Extract the [X, Y] coordinate from the center of the cell holding the provided text.  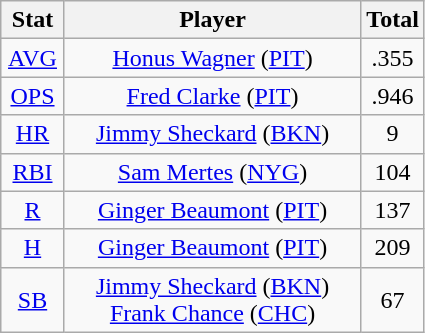
.946 [393, 96]
104 [393, 172]
9 [393, 134]
SB [33, 300]
Honus Wagner (PIT) [212, 58]
209 [393, 248]
Jimmy Sheckard (BKN) [212, 134]
Jimmy Sheckard (BKN)Frank Chance (CHC) [212, 300]
R [33, 210]
HR [33, 134]
Player [212, 20]
67 [393, 300]
.355 [393, 58]
Sam Mertes (NYG) [212, 172]
Fred Clarke (PIT) [212, 96]
AVG [33, 58]
137 [393, 210]
OPS [33, 96]
Stat [33, 20]
Total [393, 20]
RBI [33, 172]
H [33, 248]
